Identify which cell holds the provided text, then report its (X, Y) central coordinate. 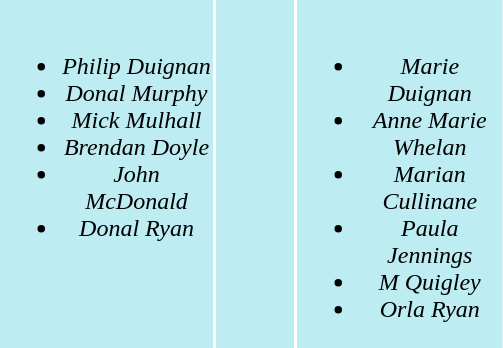
Marie DuignanAnne Marie WhelanMarian CullinanePaula JenningsM QuigleyOrla Ryan (400, 174)
Philip DuignanDonal MurphyMick MulhallBrendan DoyleJohn McDonaldDonal Ryan (106, 174)
